Output the (x, y) coordinate of the center of the cell containing the given text.  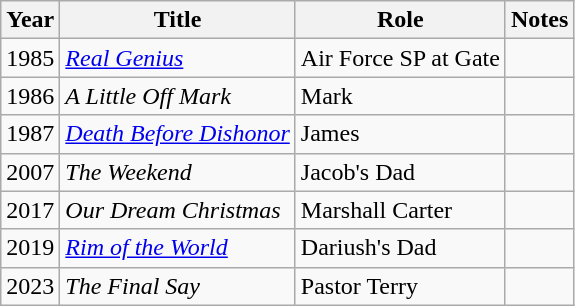
1986 (30, 96)
Death Before Dishonor (178, 134)
2023 (30, 286)
Pastor Terry (400, 286)
Notes (539, 20)
The Weekend (178, 172)
Title (178, 20)
1985 (30, 58)
James (400, 134)
Dariush's Dad (400, 248)
Real Genius (178, 58)
1987 (30, 134)
Our Dream Christmas (178, 210)
2019 (30, 248)
Air Force SP at Gate (400, 58)
A Little Off Mark (178, 96)
Mark (400, 96)
The Final Say (178, 286)
Rim of the World (178, 248)
Year (30, 20)
Marshall Carter (400, 210)
Jacob's Dad (400, 172)
2007 (30, 172)
Role (400, 20)
2017 (30, 210)
